Extract the (x, y) coordinate from the center of the cell holding the provided text.  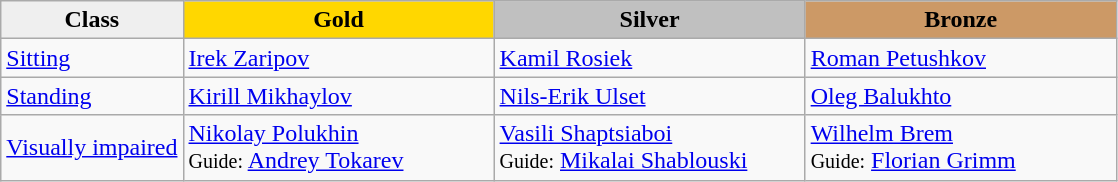
Irek Zaripov (338, 58)
Silver (650, 20)
Wilhelm BremGuide: Florian Grimm (960, 148)
Nikolay PolukhinGuide: Andrey Tokarev (338, 148)
Roman Petushkov (960, 58)
Sitting (92, 58)
Gold (338, 20)
Visually impaired (92, 148)
Kirill Mikhaylov (338, 96)
Vasili ShaptsiaboiGuide: Mikalai Shablouski (650, 148)
Class (92, 20)
Nils-Erik Ulset (650, 96)
Standing (92, 96)
Kamil Rosiek (650, 58)
Oleg Balukhto (960, 96)
Bronze (960, 20)
